Identify which cell holds the provided text, then report its [X, Y] central coordinate. 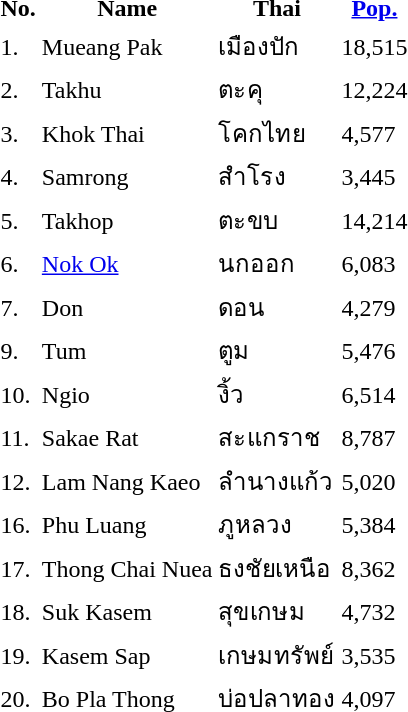
ตะขบ [277, 220]
Suk Kasem [127, 612]
Tum [127, 350]
Ngio [127, 394]
ตูม [277, 350]
Phu Luang [127, 524]
งิ้ว [277, 394]
Don [127, 307]
โคกไทย [277, 133]
Takhu [127, 90]
Lam Nang Kaeo [127, 481]
ดอน [277, 307]
ตะคุ [277, 90]
Samrong [127, 176]
ธงชัยเหนือ [277, 568]
Nok Ok [127, 264]
เมืองปัก [277, 46]
Kasem Sap [127, 655]
Sakae Rat [127, 438]
ลำนางแก้ว [277, 481]
Mueang Pak [127, 46]
สำโรง [277, 176]
นกออก [277, 264]
Takhop [127, 220]
ภูหลวง [277, 524]
สะแกราช [277, 438]
Thong Chai Nuea [127, 568]
สุขเกษม [277, 612]
เกษมทรัพย์ [277, 655]
Khok Thai [127, 133]
